For the text-containing cell, return its midpoint in (x, y) coordinate format. 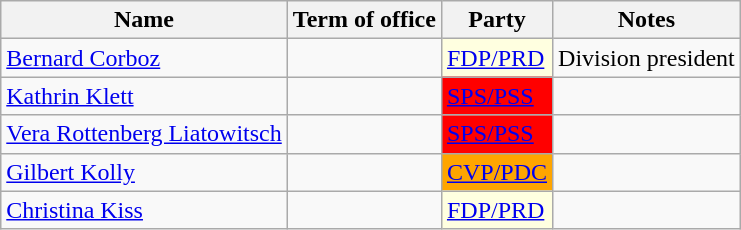
Division president (647, 58)
Notes (647, 20)
Name (144, 20)
Term of office (364, 20)
Bernard Corboz (144, 58)
Christina Kiss (144, 210)
Vera Rottenberg Liatowitsch (144, 134)
Kathrin Klett (144, 96)
Party (496, 20)
CVP/PDC (496, 172)
Gilbert Kolly (144, 172)
